Detect which cell encompasses the target text, then output its (X, Y) center coordinate. 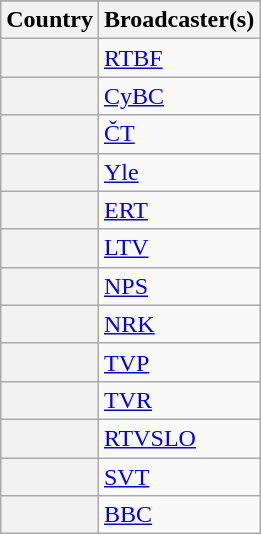
LTV (178, 248)
BBC (178, 515)
ČT (178, 134)
RTVSLO (178, 438)
NPS (178, 286)
RTBF (178, 58)
ERT (178, 210)
Country (50, 20)
TVR (178, 400)
TVP (178, 362)
SVT (178, 477)
NRK (178, 324)
Yle (178, 172)
CyBC (178, 96)
Broadcaster(s) (178, 20)
